Find where the given text appears and provide that cell's center as (x, y) coordinate. 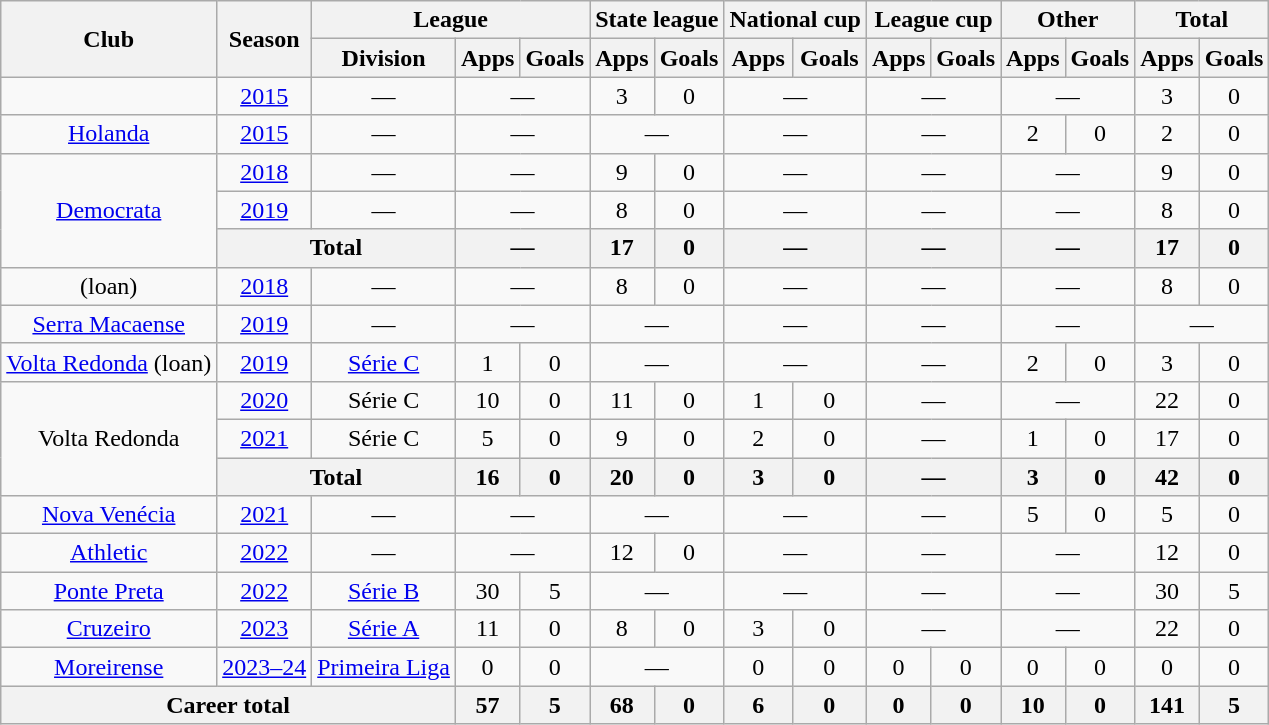
2023 (264, 629)
State league (657, 20)
Primeira Liga (384, 667)
League (451, 20)
42 (1167, 477)
Holanda (109, 134)
Season (264, 39)
Athletic (109, 553)
Série A (384, 629)
Other (1068, 20)
2020 (264, 400)
Série B (384, 591)
16 (487, 477)
Volta Redonda (109, 438)
(loan) (109, 286)
National cup (795, 20)
Ponte Preta (109, 591)
Club (109, 39)
6 (758, 705)
Democrata (109, 210)
Cruzeiro (109, 629)
Career total (228, 705)
Serra Macaense (109, 324)
Nova Venécia (109, 515)
57 (487, 705)
League cup (933, 20)
68 (622, 705)
Moreirense (109, 667)
141 (1167, 705)
2023–24 (264, 667)
Volta Redonda (loan) (109, 362)
Division (384, 58)
20 (622, 477)
